Locate the cell with the specified text and output its (x, y) center coordinate. 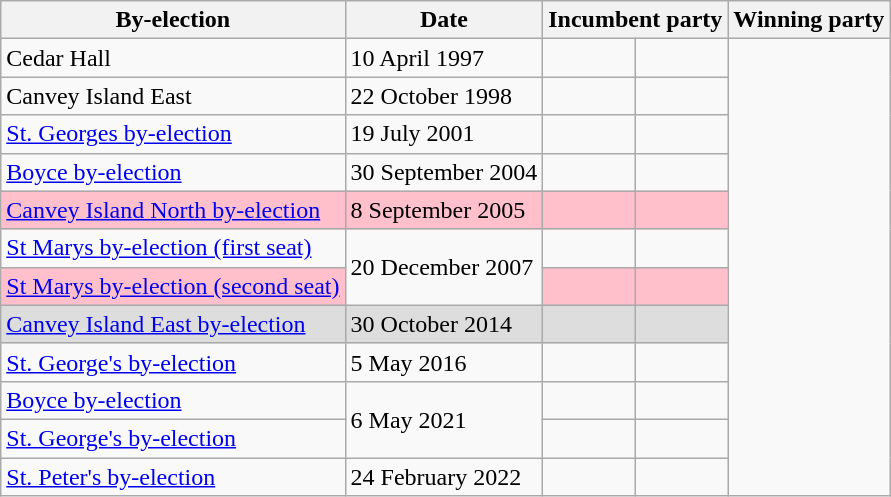
22 October 1998 (444, 96)
St. Peter's by-election (173, 477)
20 December 2007 (444, 267)
24 February 2022 (444, 477)
30 October 2014 (444, 324)
19 July 2001 (444, 134)
Canvey Island East (173, 96)
Canvey Island North by-election (173, 210)
St Marys by-election (first seat) (173, 248)
5 May 2016 (444, 362)
Cedar Hall (173, 58)
By-election (173, 20)
6 May 2021 (444, 419)
St Marys by-election (second seat) (173, 286)
Canvey Island East by-election (173, 324)
8 September 2005 (444, 210)
Winning party (809, 20)
10 April 1997 (444, 58)
Incumbent party (636, 20)
Date (444, 20)
St. Georges by-election (173, 134)
30 September 2004 (444, 172)
